From the cell containing the given text, extract its center point as (X, Y) coordinate. 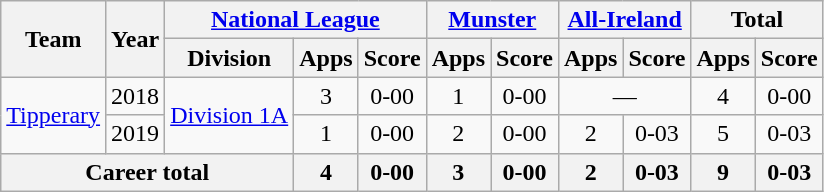
— (624, 96)
Division (230, 58)
Team (54, 39)
Munster (492, 20)
Career total (148, 172)
5 (723, 134)
9 (723, 172)
Tipperary (54, 115)
Division 1A (230, 115)
Year (136, 39)
National League (296, 20)
Total (757, 20)
2018 (136, 96)
2019 (136, 134)
All-Ireland (624, 20)
